Identify which cell holds the provided text, then report its (X, Y) central coordinate. 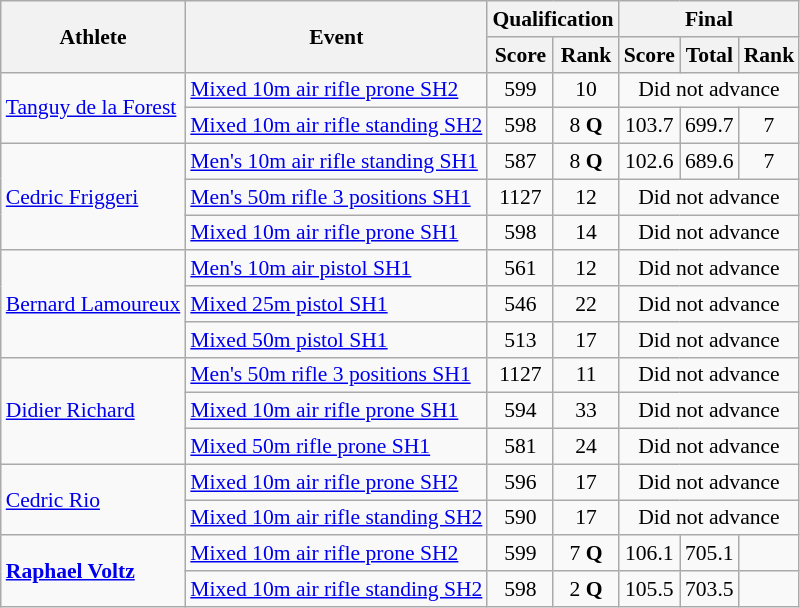
Didier Richard (94, 410)
689.6 (710, 162)
Tanguy de la Forest (94, 108)
513 (520, 340)
705.1 (710, 554)
703.5 (710, 589)
11 (586, 375)
596 (520, 482)
Cedric Friggeri (94, 198)
Mixed 50m pistol SH1 (336, 340)
Mixed 50m rifle prone SH1 (336, 447)
24 (586, 447)
699.7 (710, 126)
594 (520, 411)
Raphael Voltz (94, 572)
Cedric Rio (94, 500)
561 (520, 269)
Total (710, 55)
587 (520, 162)
Qualification (552, 19)
581 (520, 447)
14 (586, 233)
103.7 (650, 126)
Bernard Lamoureux (94, 304)
Mixed 25m pistol SH1 (336, 304)
Athlete (94, 36)
33 (586, 411)
22 (586, 304)
102.6 (650, 162)
105.5 (650, 589)
2 Q (586, 589)
546 (520, 304)
Final (710, 19)
590 (520, 518)
10 (586, 90)
7 Q (586, 554)
106.1 (650, 554)
Men's 10m air rifle standing SH1 (336, 162)
Event (336, 36)
Men's 10m air pistol SH1 (336, 269)
